Return [x, y] of the center of cell containing provided text 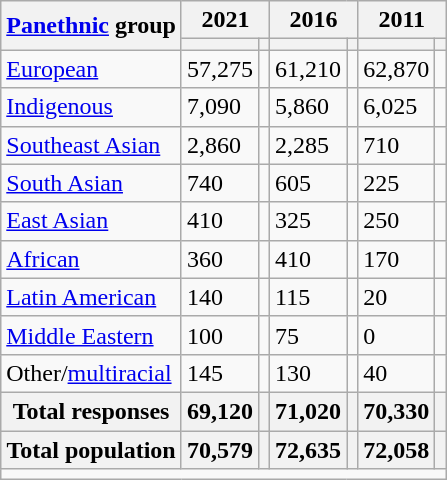
360 [220, 259]
African [92, 259]
605 [308, 183]
100 [220, 335]
72,058 [396, 449]
East Asian [92, 221]
115 [308, 297]
Southeast Asian [92, 145]
740 [220, 183]
71,020 [308, 411]
325 [308, 221]
South Asian [92, 183]
Total responses [92, 411]
Indigenous [92, 107]
Total population [92, 449]
61,210 [308, 69]
170 [396, 259]
0 [396, 335]
7,090 [220, 107]
225 [396, 183]
5,860 [308, 107]
Middle Eastern [92, 335]
2021 [225, 20]
72,635 [308, 449]
20 [396, 297]
75 [308, 335]
2,285 [308, 145]
70,579 [220, 449]
Latin American [92, 297]
European [92, 69]
6,025 [396, 107]
40 [396, 373]
62,870 [396, 69]
2011 [402, 20]
Other/multiracial [92, 373]
250 [396, 221]
70,330 [396, 411]
Panethnic group [92, 26]
140 [220, 297]
710 [396, 145]
2,860 [220, 145]
69,120 [220, 411]
145 [220, 373]
130 [308, 373]
57,275 [220, 69]
2016 [314, 20]
